Output the (x, y) coordinate of the center of the cell containing the given text.  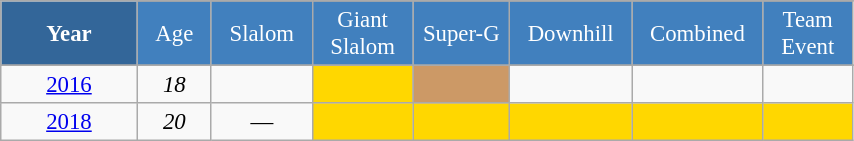
2018 (69, 122)
Downhill (571, 34)
2016 (69, 85)
Combined (698, 34)
20 (174, 122)
GiantSlalom (362, 34)
Age (174, 34)
18 (174, 85)
Super-G (462, 34)
Year (69, 34)
Slalom (262, 34)
— (262, 122)
Team Event (808, 34)
